Capture the cell that displays the provided text and extract its (X, Y) central coordinate. 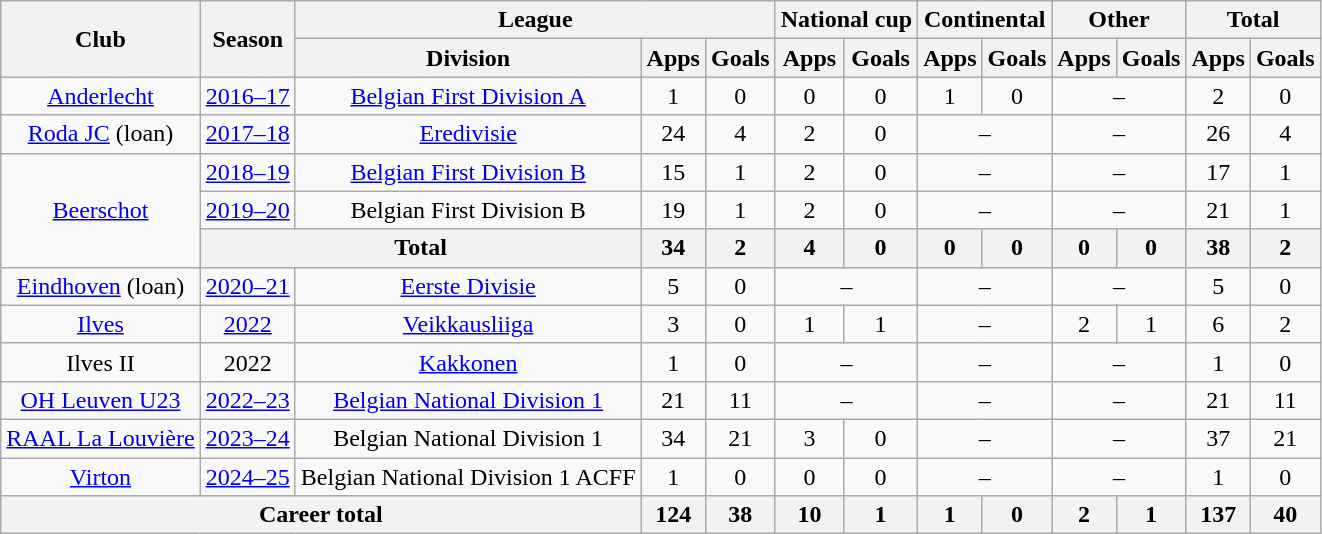
Virton (100, 477)
2023–24 (248, 438)
2017–18 (248, 134)
League (535, 20)
Division (468, 58)
Club (100, 39)
OH Leuven U23 (100, 400)
6 (1218, 324)
Ilves II (100, 362)
Veikkausliiga (468, 324)
137 (1218, 515)
Continental (985, 20)
2020–21 (248, 286)
Other (1119, 20)
17 (1218, 172)
RAAL La Louvière (100, 438)
2019–20 (248, 210)
2018–19 (248, 172)
Kakkonen (468, 362)
Eerste Divisie (468, 286)
2016–17 (248, 96)
Eindhoven (loan) (100, 286)
Roda JC (loan) (100, 134)
10 (809, 515)
Career total (321, 515)
124 (673, 515)
Beerschot (100, 210)
Ilves (100, 324)
24 (673, 134)
National cup (846, 20)
2022–23 (248, 400)
Eredivisie (468, 134)
Anderlecht (100, 96)
26 (1218, 134)
Belgian National Division 1 ACFF (468, 477)
40 (1285, 515)
19 (673, 210)
Season (248, 39)
2024–25 (248, 477)
Belgian First Division A (468, 96)
37 (1218, 438)
15 (673, 172)
